Scan for the cell matching the given text and deliver its [X, Y] coordinate at center. 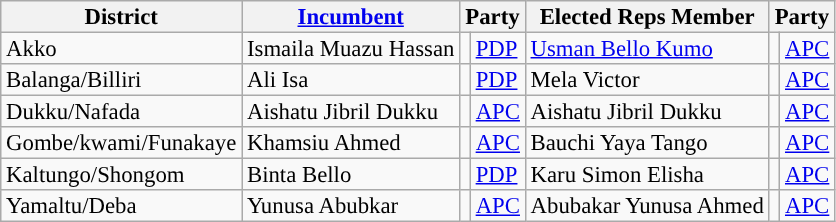
Ali Isa [351, 80]
Khamsiu Ahmed [351, 143]
Binta Bello [351, 175]
Dukku/Nafada [122, 112]
Ismaila Muazu Hassan [351, 49]
Yamaltu/Deba [122, 206]
Elected Reps Member [647, 17]
District [122, 17]
Kaltungo/Shongom [122, 175]
Karu Simon Elisha [647, 175]
Gombe/kwami/Funakaye [122, 143]
Mela Victor [647, 80]
Yunusa Abubkar [351, 206]
Abubakar Yunusa Ahmed [647, 206]
Akko [122, 49]
Balanga/Billiri [122, 80]
Incumbent [351, 17]
Usman Bello Kumo [647, 49]
Bauchi Yaya Tango [647, 143]
